Return (X, Y) of the center of cell containing provided text 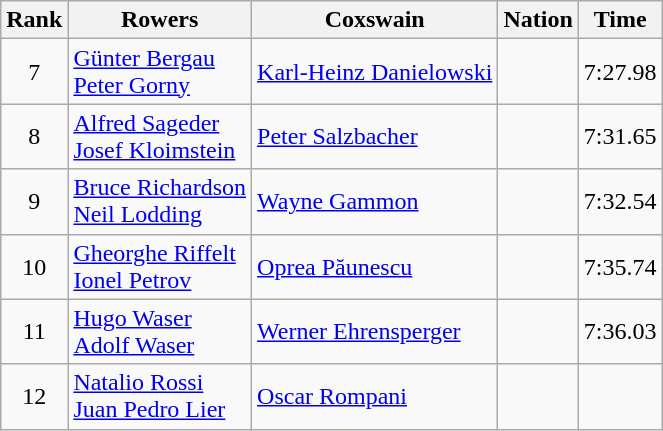
12 (34, 396)
Natalio Rossi Juan Pedro Lier (160, 396)
Peter Salzbacher (375, 136)
7:35.74 (620, 266)
Time (620, 20)
Gheorghe Riffelt Ionel Petrov (160, 266)
Rowers (160, 20)
Werner Ehrensperger (375, 332)
7:32.54 (620, 202)
10 (34, 266)
Alfred Sageder Josef Kloimstein (160, 136)
Wayne Gammon (375, 202)
7:27.98 (620, 72)
7:31.65 (620, 136)
7:36.03 (620, 332)
8 (34, 136)
9 (34, 202)
Karl-Heinz Danielowski (375, 72)
Nation (538, 20)
Coxswain (375, 20)
7 (34, 72)
Oprea Păunescu (375, 266)
Oscar Rompani (375, 396)
Rank (34, 20)
11 (34, 332)
Hugo Waser Adolf Waser (160, 332)
Günter Bergau Peter Gorny (160, 72)
Bruce Richardson Neil Lodding (160, 202)
